Identify which cell holds the provided text, then report its (X, Y) central coordinate. 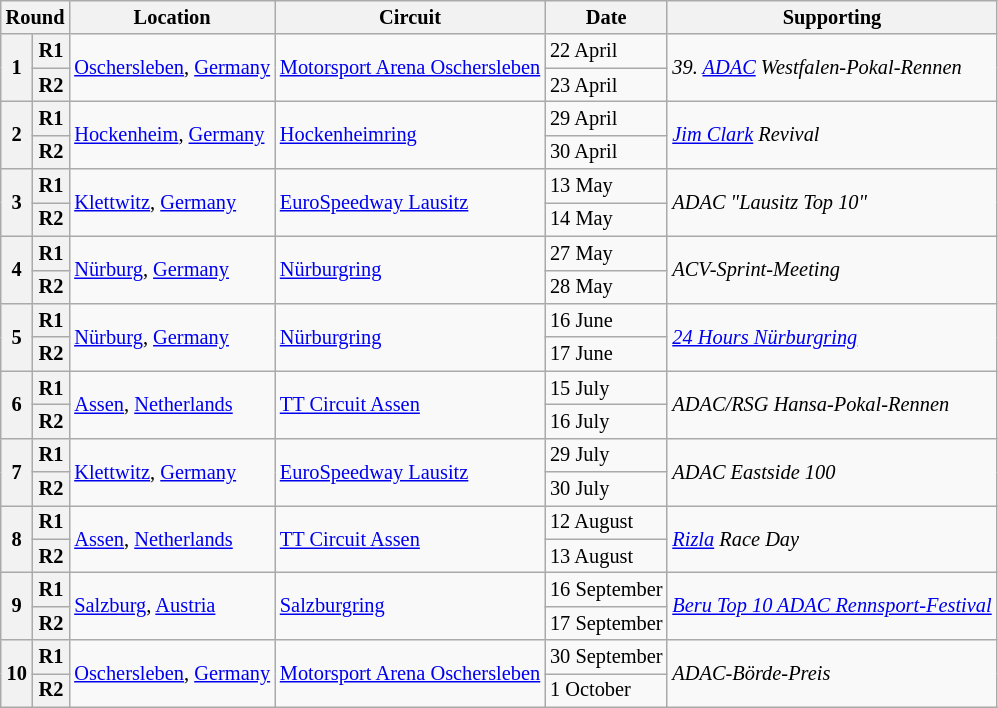
ADAC "Lausitz Top 10" (832, 202)
28 May (606, 287)
39. ADAC Westfalen-Pokal-Rennen (832, 68)
Hockenheim, Germany (172, 134)
22 April (606, 51)
30 September (606, 657)
Supporting (832, 17)
10 (17, 674)
24 Hours Nürburgring (832, 336)
2 (17, 134)
ACV-Sprint-Meeting (832, 270)
16 September (606, 589)
29 April (606, 118)
Date (606, 17)
17 September (606, 623)
Salzburg, Austria (172, 606)
Beru Top 10 ADAC Rennsport-Festival (832, 606)
4 (17, 270)
Location (172, 17)
16 July (606, 421)
Round (36, 17)
ADAC-Börde-Preis (832, 674)
13 May (606, 186)
12 August (606, 522)
3 (17, 202)
Rizla Race Day (832, 538)
ADAC/RSG Hansa-Pokal-Rennen (832, 404)
13 August (606, 556)
16 June (606, 320)
6 (17, 404)
30 July (606, 489)
Jim Clark Revival (832, 134)
ADAC Eastside 100 (832, 472)
29 July (606, 455)
27 May (606, 253)
17 June (606, 354)
14 May (606, 219)
15 July (606, 388)
Hockenheimring (410, 134)
30 April (606, 152)
7 (17, 472)
5 (17, 336)
1 October (606, 690)
Circuit (410, 17)
1 (17, 68)
23 April (606, 85)
9 (17, 606)
8 (17, 538)
Salzburgring (410, 606)
